Provide the (x, y) coordinate of the cell's center where the given text is located.  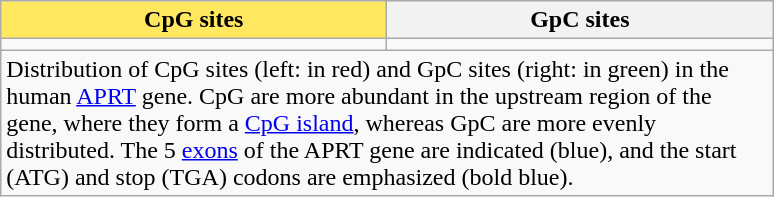
GpC sites (580, 20)
CpG sites (194, 20)
